Pinpoint the cell where the given text exists, returning its [X, Y] midpoint coordinate. 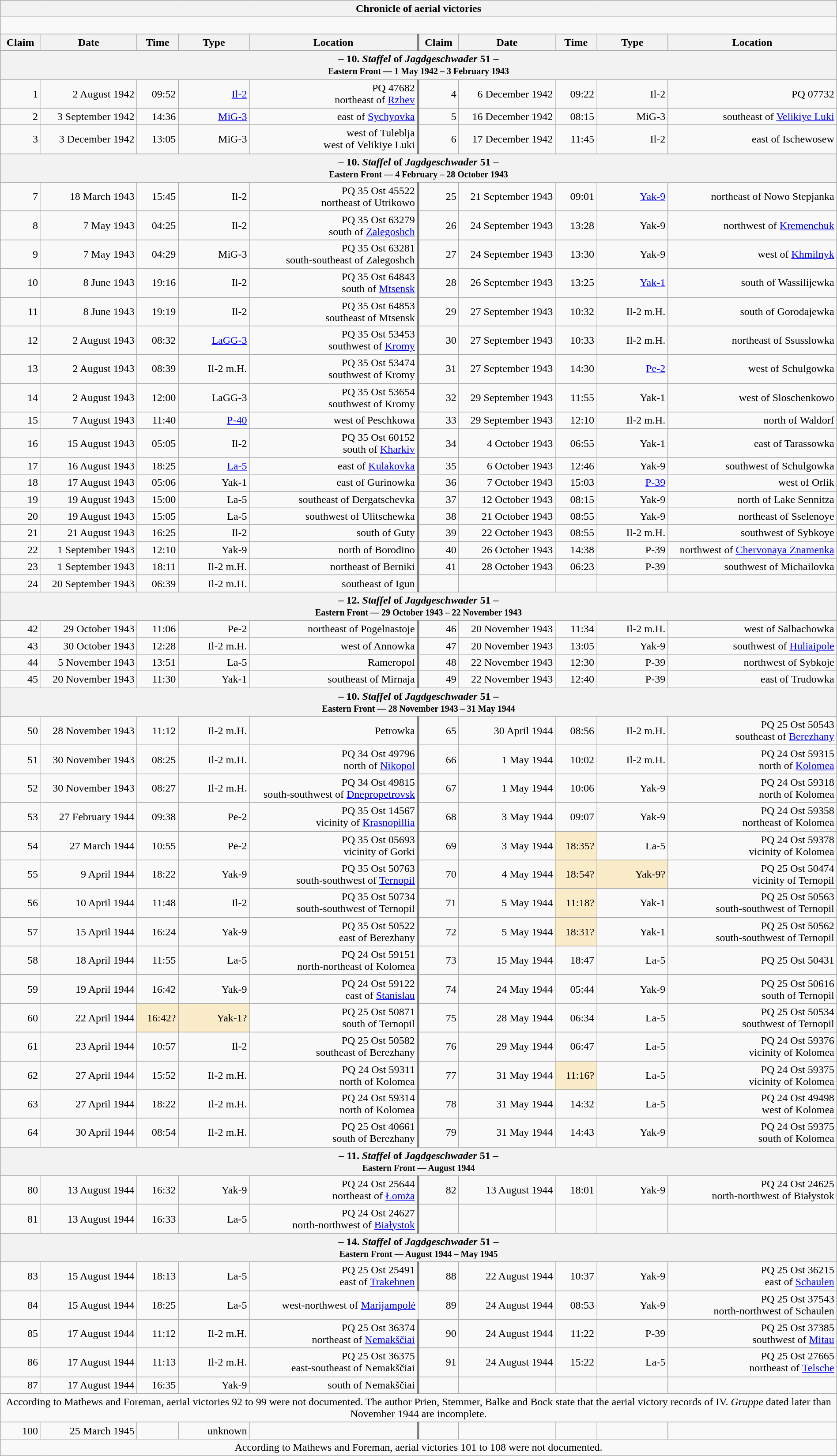
65 [439, 731]
81 [20, 1219]
30 October 1943 [88, 645]
09:07 [576, 817]
45 [20, 679]
PQ 25 Ost 50582 southeast of Berezhany [334, 1047]
north of Waldorf [752, 420]
PQ 24 Ost 59311 north of Kolomea [334, 1075]
34 [439, 443]
south of Nemakščiai [334, 1385]
53 [20, 817]
08:53 [576, 1305]
14 [20, 398]
60 [20, 1017]
PQ 24 Ost 59375vicinity of Kolomea [752, 1075]
40 [439, 550]
33 [439, 420]
northeast of Berniki [334, 567]
PQ 35 Ost 64843 south of Mtsensk [334, 282]
28 November 1943 [88, 731]
11:40 [158, 420]
southwest of Huliaipole [752, 645]
16:33 [158, 1219]
– 14. Staffel of Jagdgeschwader 51 –Eastern Front — August 1944 – May 1945 [418, 1248]
15:05 [158, 516]
3 September 1942 [88, 116]
Yak-9? [632, 874]
west of Tuleblja west of Velikiye Luki [334, 139]
4 May 1944 [507, 874]
6 December 1942 [507, 94]
52 [20, 788]
15:52 [158, 1075]
62 [20, 1075]
south of Gorodajewka [752, 311]
20 [20, 516]
11:45 [576, 139]
12:46 [576, 466]
PQ 24 Ost 59315 north of Kolomea [752, 760]
southeast of Mirnaja [334, 679]
25 March 1945 [88, 1430]
21 September 1943 [507, 197]
10 [20, 282]
18:54? [576, 874]
13:28 [576, 225]
54 [20, 845]
PQ 25 Ost 25491 east of Trakehnen [334, 1276]
east of Sychyovka [334, 116]
northeast of Sselenoye [752, 516]
11:34 [576, 629]
9 [20, 254]
16:42? [158, 1017]
southwest of Ulitschewka [334, 516]
88 [439, 1276]
26 September 1943 [507, 282]
southwest of Sybkoye [752, 533]
south of Guty [334, 533]
PQ 35 Ost 53474 southwest of Kromy [334, 369]
09:52 [158, 94]
west of Annowka [334, 645]
27 March 1944 [88, 845]
05:05 [158, 443]
06:23 [576, 567]
11:30 [158, 679]
77 [439, 1075]
unknown [214, 1430]
19 April 1944 [88, 989]
18 April 1944 [88, 960]
PQ 35 Ost 50522 east of Berezhany [334, 932]
18 [20, 483]
29 [439, 311]
PQ 24 Ost 59318 north of Kolomea [752, 788]
28 [439, 282]
15:22 [576, 1362]
west-northwest of Marijampolė [334, 1305]
southwest of Michailovka [752, 567]
PQ 34 Ost 49796 north of Nikopol [334, 760]
76 [439, 1047]
04:25 [158, 225]
9 April 1944 [88, 874]
northeast of Nowo Stepjanka [752, 197]
12:40 [576, 679]
18:13 [158, 1276]
PQ 35 Ost 64853 southeast of Mtsensk [334, 311]
– 10. Staffel of Jagdgeschwader 51 –Eastern Front — 4 February – 28 October 1943 [418, 168]
PQ 24 Ost 59376vicinity of Kolomea [752, 1047]
23 [20, 567]
northeast of Pogelnastoje [334, 629]
70 [439, 874]
According to Mathews and Foreman, aerial victories 101 to 108 were not documented. [418, 1447]
16:25 [158, 533]
82 [439, 1190]
west of Sloschenkowo [752, 398]
08:56 [576, 731]
west of Peschkowa [334, 420]
15:45 [158, 197]
Chronicle of aerial victories [418, 9]
1 [20, 94]
northeast of Ssusslowka [752, 341]
PQ 25 Ost 50563 south-southwest of Ternopil [752, 903]
16:24 [158, 932]
10:06 [576, 788]
PQ 24 Ost 59378vicinity of Kolomea [752, 845]
19 [20, 499]
18:01 [576, 1190]
12:28 [158, 645]
PQ 24 Ost 59122 east of Stanislau [334, 989]
6 [439, 139]
16 [20, 443]
6 October 1943 [507, 466]
08:32 [158, 341]
3 [20, 139]
north of Lake Sennitza [752, 499]
43 [20, 645]
09:01 [576, 197]
18:31? [576, 932]
17 [20, 466]
northwest of Sybkoje [752, 663]
24 [20, 583]
PQ 35 Ost 53654 southwest of Kromy [334, 398]
10:37 [576, 1276]
75 [439, 1017]
11 [20, 311]
PQ 24 Ost 59358 northeast of Kolomea [752, 817]
PQ 25 Ost 50431 [752, 960]
11:18? [576, 903]
16:35 [158, 1385]
58 [20, 960]
10:02 [576, 760]
PQ 35 Ost 53453 southwest of Kromy [334, 341]
48 [439, 663]
PQ 24 Ost 49498 west of Kolomea [752, 1104]
east of Tarassowka [752, 443]
10:32 [576, 311]
16 August 1943 [88, 466]
21 [20, 533]
PQ 25 Ost 40661 south of Berezhany [334, 1133]
13 [20, 369]
72 [439, 932]
14:30 [576, 369]
08:54 [158, 1133]
49 [439, 679]
PQ 35 Ost 50734 south-southwest of Ternopil [334, 903]
06:34 [576, 1017]
PQ 35 Ost 05693vicinity of Gorki [334, 845]
15 August 1943 [88, 443]
12:30 [576, 663]
28 May 1944 [507, 1017]
7 October 1943 [507, 483]
27 February 1944 [88, 817]
87 [20, 1385]
southeast of Velikiye Luki [752, 116]
09:22 [576, 94]
west of Orlik [752, 483]
northwest of Chervonaya Znamenka [752, 550]
22 October 1943 [507, 533]
90 [439, 1333]
56 [20, 903]
PQ 25 Ost 36215 east of Schaulen [752, 1276]
28 October 1943 [507, 567]
14:32 [576, 1104]
05:44 [576, 989]
19:19 [158, 311]
PQ 47682 northeast of Rzhev [334, 94]
06:47 [576, 1047]
7 August 1943 [88, 420]
PQ 24 Ost 59375 south of Kolomea [752, 1133]
11:13 [158, 1362]
16:32 [158, 1190]
PQ 25 Ost 27665 northeast of Telsche [752, 1362]
PQ 25 Ost 50871 south of Ternopil [334, 1017]
northwest of Kremenchuk [752, 225]
85 [20, 1333]
24 May 1944 [507, 989]
08:39 [158, 369]
18:35? [576, 845]
42 [20, 629]
7 [20, 197]
59 [20, 989]
southeast of Dergatschevka [334, 499]
67 [439, 788]
10:55 [158, 845]
PQ 35 Ost 14567vicinity of Krasnopillia [334, 817]
14:38 [576, 550]
PQ 35 Ost 63279 south of Zalegoshch [334, 225]
PQ 34 Ost 49815 south-southwest of Dnepropetrovsk [334, 788]
PQ 25 Ost 50562 south-southwest of Ternopil [752, 932]
10:57 [158, 1047]
86 [20, 1362]
50 [20, 731]
09:38 [158, 817]
– 10. Staffel of Jagdgeschwader 51 –Eastern Front — 28 November 1943 – 31 May 1944 [418, 702]
12 [20, 341]
44 [20, 663]
Petrowka [334, 731]
80 [20, 1190]
14:43 [576, 1133]
68 [439, 817]
27 [439, 254]
PQ 24 Ost 59314 north of Kolomea [334, 1104]
PQ 35 Ost 45522 northeast of Utrikowo [334, 197]
22 April 1944 [88, 1017]
Rameropol [334, 663]
PQ 07732 [752, 94]
5 [439, 116]
PQ 25 Ost 37543 north-northwest of Schaulen [752, 1305]
05:06 [158, 483]
15 [20, 420]
17 August 1943 [88, 483]
11:06 [158, 629]
west of Schulgowka [752, 369]
29 October 1943 [88, 629]
57 [20, 932]
21 October 1943 [507, 516]
east of Gurinowka [334, 483]
19:16 [158, 282]
04:29 [158, 254]
PQ 25 Ost 36375 east-southeast of Nemakščiai [334, 1362]
5 November 1943 [88, 663]
39 [439, 533]
13:25 [576, 282]
30 [439, 341]
PQ 24 Ost 24625 north-northwest of Białystok [752, 1190]
79 [439, 1133]
12 October 1943 [507, 499]
20 September 1943 [88, 583]
37 [439, 499]
PQ 24 Ost 25644 northeast of Łomża [334, 1190]
73 [439, 960]
PQ 24 Ost 59151 north-northeast of Kolomea [334, 960]
13:51 [158, 663]
38 [439, 516]
14:36 [158, 116]
23 April 1944 [88, 1047]
PQ 25 Ost 37385 southwest of Mitau [752, 1333]
4 [439, 94]
26 October 1943 [507, 550]
18:11 [158, 567]
PQ 25 Ost 50534 southwest of Ternopil [752, 1017]
06:39 [158, 583]
36 [439, 483]
east of Trudowka [752, 679]
84 [20, 1305]
18:47 [576, 960]
10 April 1944 [88, 903]
64 [20, 1133]
16:42 [158, 989]
17 December 1942 [507, 139]
08:25 [158, 760]
11:22 [576, 1333]
west of Khmilnyk [752, 254]
32 [439, 398]
south of Wassilijewka [752, 282]
PQ 25 Ost 50474vicinity of Ternopil [752, 874]
66 [439, 760]
89 [439, 1305]
63 [20, 1104]
31 [439, 369]
P-40 [214, 420]
71 [439, 903]
– 11. Staffel of Jagdgeschwader 51 –Eastern Front — August 1944 [418, 1161]
PQ 35 Ost 63281 south-southeast of Zalegoshch [334, 254]
22 [20, 550]
east of Ischewosew [752, 139]
26 [439, 225]
47 [439, 645]
35 [439, 466]
83 [20, 1276]
PQ 24 Ost 24627 north-northwest of Białystok [334, 1219]
4 October 1943 [507, 443]
11:16? [576, 1075]
21 August 1943 [88, 533]
10:33 [576, 341]
15 May 1944 [507, 960]
– 10. Staffel of Jagdgeschwader 51 –Eastern Front — 1 May 1942 – 3 February 1943 [418, 65]
16 December 1942 [507, 116]
25 [439, 197]
– 12. Staffel of Jagdgeschwader 51 –Eastern Front — 29 October 1943 – 22 November 1943 [418, 606]
PQ 35 Ost 60152 south of Kharkiv [334, 443]
west of Salbachowka [752, 629]
55 [20, 874]
51 [20, 760]
15:00 [158, 499]
PQ 25 Ost 36374 northeast of Nemakščiai [334, 1333]
29 May 1944 [507, 1047]
PQ 35 Ost 50763 south-southwest of Ternopil [334, 874]
22 August 1944 [507, 1276]
2 August 1942 [88, 94]
PQ 25 Ost 50543 southeast of Berezhany [752, 731]
Yak-1? [214, 1017]
8 [20, 225]
15 April 1944 [88, 932]
12:00 [158, 398]
2 [20, 116]
61 [20, 1047]
41 [439, 567]
08:27 [158, 788]
91 [439, 1362]
78 [439, 1104]
06:55 [576, 443]
southeast of Igun [334, 583]
74 [439, 989]
46 [439, 629]
69 [439, 845]
100 [20, 1430]
18 March 1943 [88, 197]
PQ 25 Ost 50616 south of Ternopil [752, 989]
15:03 [576, 483]
north of Borodino [334, 550]
east of Kulakovka [334, 466]
3 December 1942 [88, 139]
southwest of Schulgowka [752, 466]
11:48 [158, 903]
13:30 [576, 254]
